Detect which cell encompasses the target text, then output its (X, Y) center coordinate. 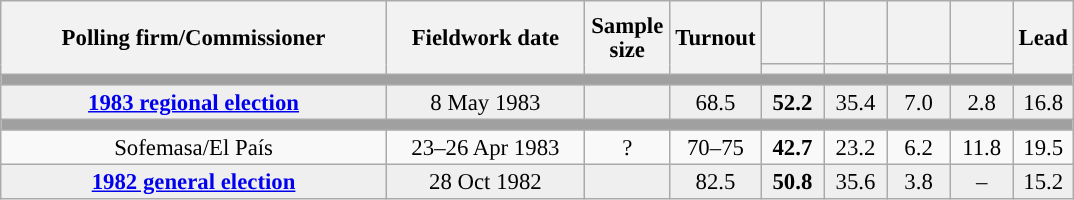
8 May 1983 (485, 102)
35.4 (856, 102)
Lead (1043, 38)
82.5 (716, 182)
42.7 (792, 148)
6.2 (918, 148)
52.2 (792, 102)
35.6 (856, 182)
68.5 (716, 102)
1983 regional election (194, 102)
Polling firm/Commissioner (194, 38)
19.5 (1043, 148)
23–26 Apr 1983 (485, 148)
50.8 (792, 182)
2.8 (982, 102)
28 Oct 1982 (485, 182)
Turnout (716, 38)
15.2 (1043, 182)
– (982, 182)
70–75 (716, 148)
16.8 (1043, 102)
Sample size (627, 38)
7.0 (918, 102)
11.8 (982, 148)
3.8 (918, 182)
? (627, 148)
23.2 (856, 148)
Fieldwork date (485, 38)
Sofemasa/El País (194, 148)
1982 general election (194, 182)
